Search for the cell housing the specified text and yield its (x, y) center coordinate. 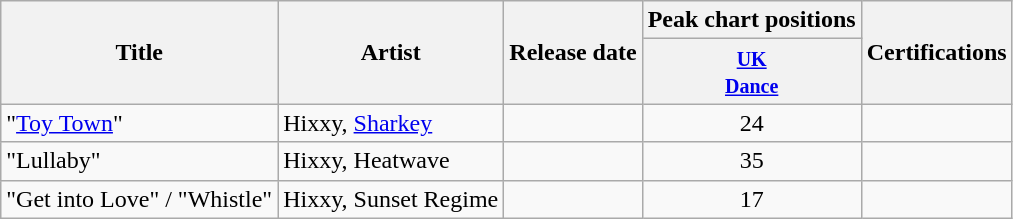
"Get into Love" / "Whistle" (140, 199)
Hixxy, Sunset Regime (391, 199)
Release date (573, 52)
35 (752, 161)
17 (752, 199)
Peak chart positions (752, 20)
24 (752, 123)
Certifications (936, 52)
"Lullaby" (140, 161)
UK Dance (752, 72)
Title (140, 52)
Artist (391, 52)
"Toy Town" (140, 123)
Hixxy, Sharkey (391, 123)
Hixxy, Heatwave (391, 161)
